Identify which cell holds the provided text, then report its (x, y) central coordinate. 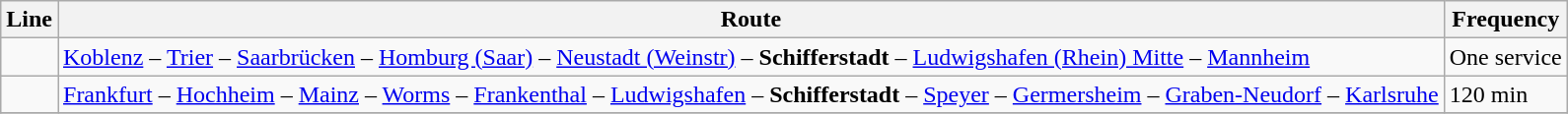
One service (1505, 57)
Frankfurt – Hochheim – Mainz – Worms – Frankenthal – Ludwigshafen – Schifferstadt – Speyer – Germersheim – Graben-Neudorf – Karlsruhe (750, 94)
Line (30, 20)
120 min (1505, 94)
Koblenz – Trier – Saarbrücken – Homburg (Saar) – Neustadt (Weinstr) – Schifferstadt – Ludwigshafen (Rhein) Mitte – Mannheim (750, 57)
Frequency (1505, 20)
Route (750, 20)
